From the cell containing the given text, extract its center point as (x, y) coordinate. 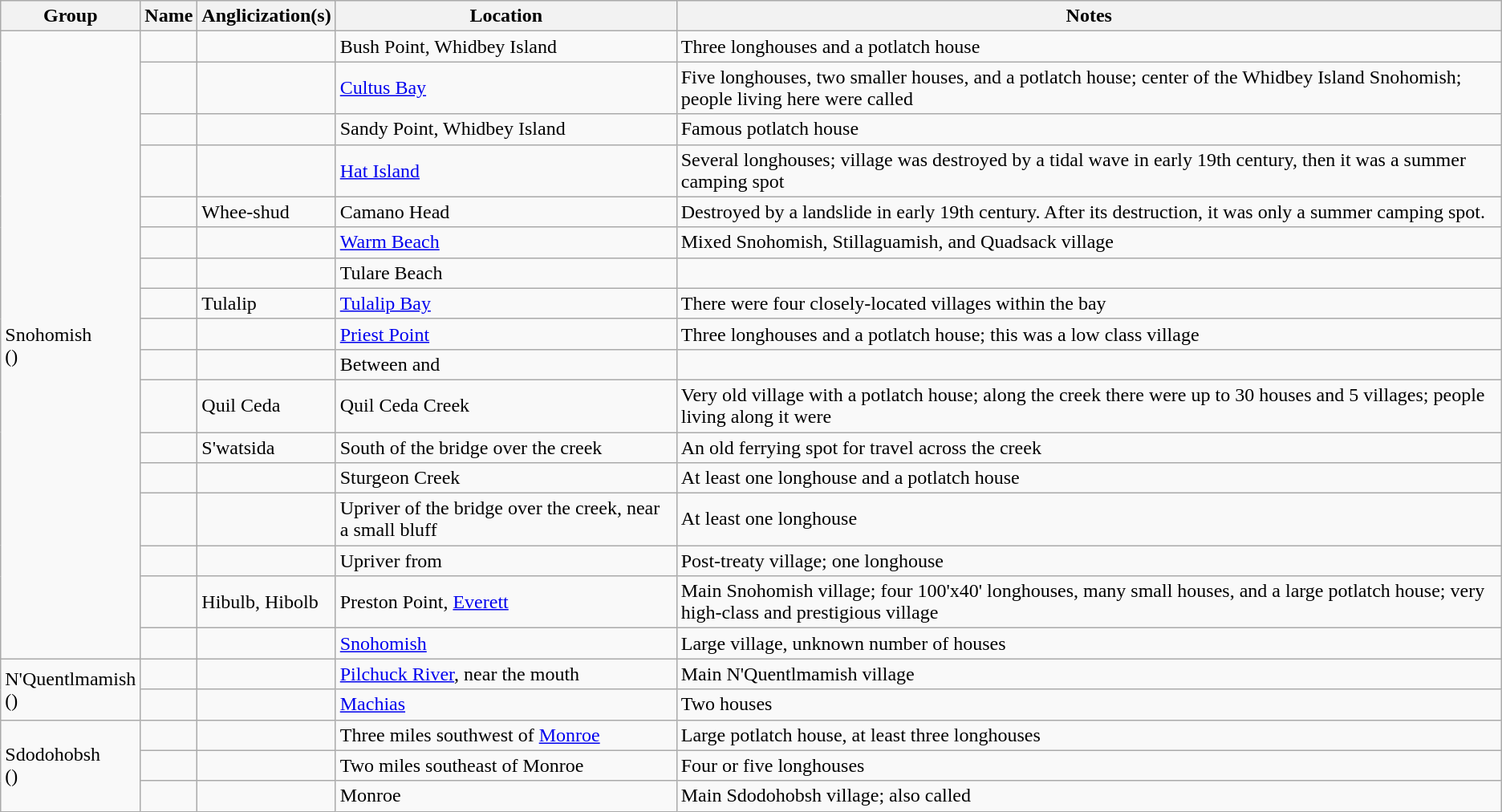
Bush Point, Whidbey Island (505, 47)
Tulare Beach (505, 273)
Tulalip (266, 303)
Pilchuck River, near the mouth (505, 674)
Mixed Snohomish, Stillaguamish, and Quadsack village (1089, 242)
Cultus Bay (505, 88)
Two miles southeast of Monroe (505, 765)
Anglicization(s) (266, 16)
Snohomish (505, 644)
At least one longhouse (1089, 520)
Group (71, 16)
Large village, unknown number of houses (1089, 644)
Hat Island (505, 170)
Priest Point (505, 334)
Quil Ceda Creek (505, 406)
Upriver of the bridge over the creek, near a small bluff (505, 520)
Tulalip Bay (505, 303)
South of the bridge over the creek (505, 447)
Post-treaty village; one longhouse (1089, 561)
Main Sdodohobsh village; also called (1089, 796)
Whee-shud (266, 212)
There were four closely-located villages within the bay (1089, 303)
Three longhouses and a potlatch house; this was a low class village (1089, 334)
Large potlatch house, at least three longhouses (1089, 735)
Between and (505, 364)
S'watsida (266, 447)
Several longhouses; village was destroyed by a tidal wave in early 19th century, then it was a summer camping spot (1089, 170)
Three miles southwest of Monroe (505, 735)
Hibulb, Hibolb (266, 602)
Upriver from (505, 561)
Destroyed by a landslide in early 19th century. After its destruction, it was only a summer camping spot. (1089, 212)
Main Snohomish village; four 100'x40' longhouses, many small houses, and a large potlatch house; very high-class and prestigious village (1089, 602)
N'Quentlmamish() (71, 689)
Monroe (505, 796)
Famous potlatch house (1089, 129)
Sturgeon Creek (505, 478)
Three longhouses and a potlatch house (1089, 47)
Warm Beach (505, 242)
Notes (1089, 16)
Five longhouses, two smaller houses, and a potlatch house; center of the Whidbey Island Snohomish; people living here were called (1089, 88)
Very old village with a potlatch house; along the creek there were up to 30 houses and 5 villages; people living along it were (1089, 406)
Main N'Quentlmamish village (1089, 674)
At least one longhouse and a potlatch house (1089, 478)
An old ferrying spot for travel across the creek (1089, 447)
Two houses (1089, 704)
Location (505, 16)
Preston Point, Everett (505, 602)
Sdodohobsh() (71, 765)
Name (168, 16)
Sandy Point, Whidbey Island (505, 129)
Quil Ceda (266, 406)
Snohomish() (71, 345)
Machias (505, 704)
Camano Head (505, 212)
Four or five longhouses (1089, 765)
